Output the (x, y) coordinate of the center of the cell containing the given text.  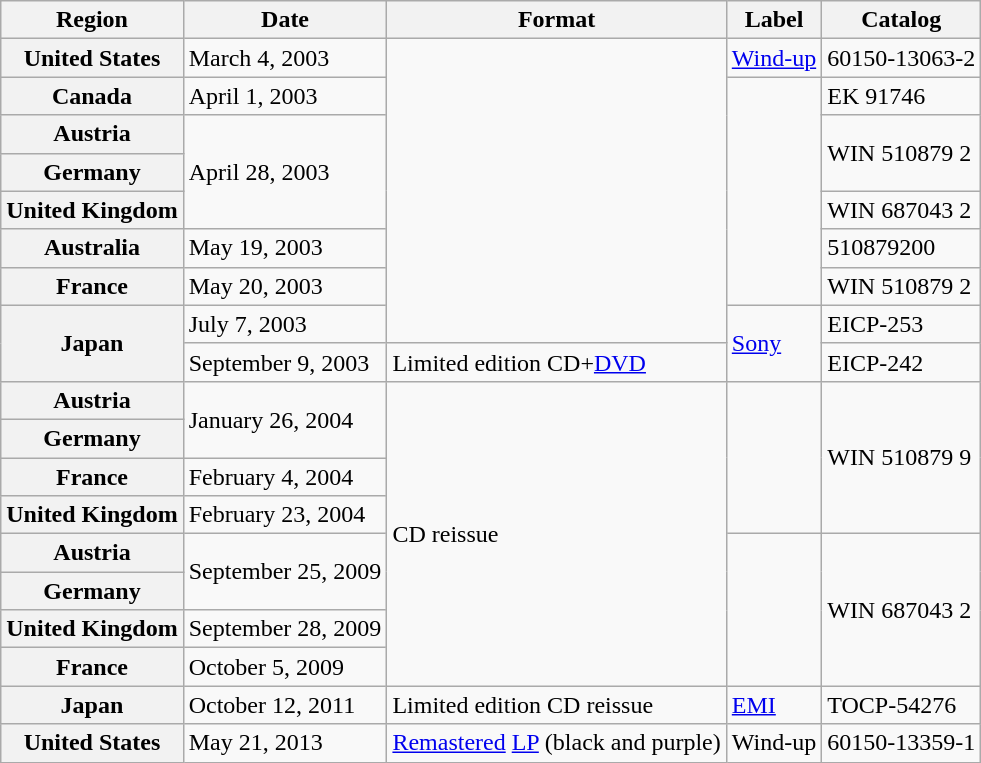
60150-13359-1 (902, 743)
EICP-253 (902, 324)
February 4, 2004 (285, 477)
Canada (92, 96)
February 23, 2004 (285, 515)
May 20, 2003 (285, 286)
Date (285, 20)
Region (92, 20)
Catalog (902, 20)
October 5, 2009 (285, 667)
510879200 (902, 248)
Format (556, 20)
October 12, 2011 (285, 705)
January 26, 2004 (285, 419)
September 28, 2009 (285, 629)
EMI (774, 705)
Remastered LP (black and purple) (556, 743)
September 25, 2009 (285, 572)
EICP-242 (902, 362)
May 19, 2003 (285, 248)
Limited edition CD reissue (556, 705)
TOCP-54276 (902, 705)
60150-13063-2 (902, 58)
April 28, 2003 (285, 172)
Limited edition CD+DVD (556, 362)
March 4, 2003 (285, 58)
April 1, 2003 (285, 96)
WIN 510879 9 (902, 457)
Australia (92, 248)
May 21, 2013 (285, 743)
July 7, 2003 (285, 324)
EK 91746 (902, 96)
Sony (774, 343)
CD reissue (556, 533)
September 9, 2003 (285, 362)
Label (774, 20)
